Capture the cell that displays the provided text and extract its (X, Y) central coordinate. 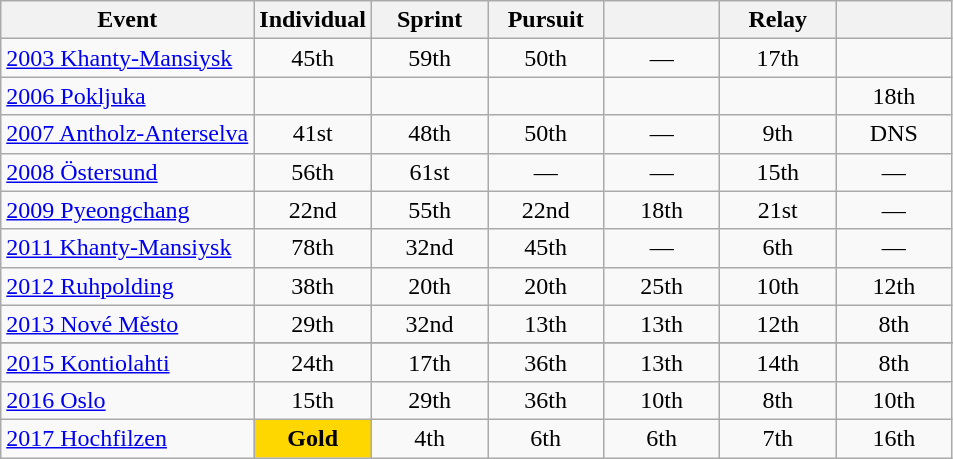
78th (313, 248)
2017 Hochfilzen (128, 438)
DNS (894, 134)
25th (662, 286)
Relay (778, 20)
9th (778, 134)
56th (313, 172)
61st (430, 172)
Individual (313, 20)
41st (313, 134)
2016 Oslo (128, 400)
2015 Kontiolahti (128, 362)
24th (313, 362)
2007 Antholz-Anterselva (128, 134)
2013 Nové Město (128, 324)
Sprint (430, 20)
59th (430, 58)
2008 Östersund (128, 172)
2009 Pyeongchang (128, 210)
Pursuit (546, 20)
2011 Khanty-Mansiysk (128, 248)
7th (778, 438)
14th (778, 362)
Gold (313, 438)
2012 Ruhpolding (128, 286)
38th (313, 286)
16th (894, 438)
4th (430, 438)
21st (778, 210)
48th (430, 134)
2006 Pokljuka (128, 96)
Event (128, 20)
2003 Khanty-Mansiysk (128, 58)
55th (430, 210)
